Output the [x, y] coordinate of the center of the cell containing the given text.  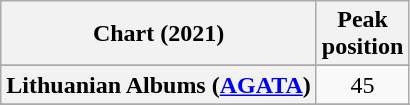
Peakposition [362, 34]
45 [362, 85]
Lithuanian Albums (AGATA) [159, 85]
Chart (2021) [159, 34]
